Locate the cell with the specified text and output its (x, y) center coordinate. 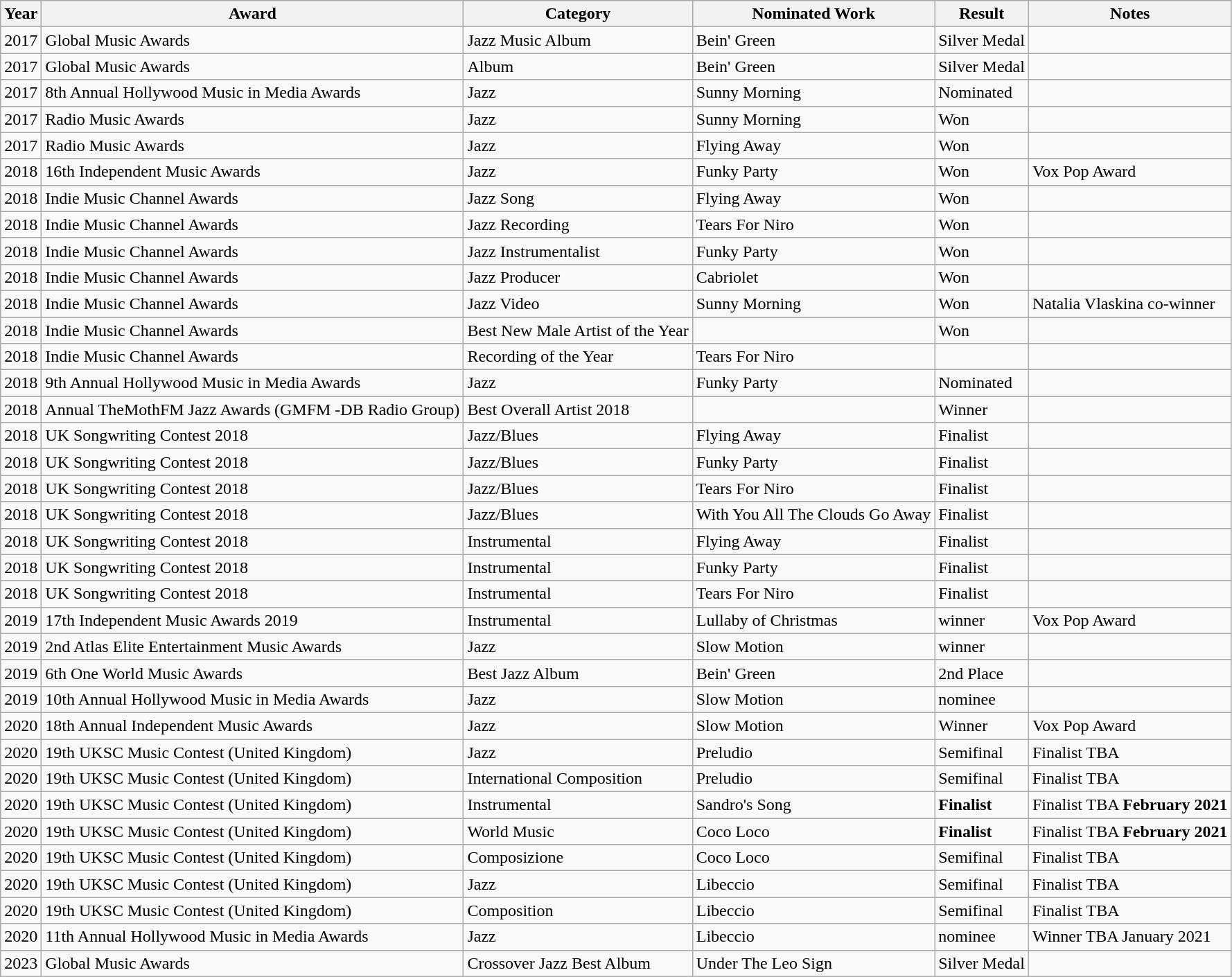
Jazz Instrumentalist (578, 251)
Nominated Work (813, 14)
17th Independent Music Awards 2019 (252, 620)
9th Annual Hollywood Music in Media Awards (252, 383)
Result (982, 14)
World Music (578, 831)
Jazz Video (578, 303)
Notes (1129, 14)
Best Overall Artist 2018 (578, 410)
Award (252, 14)
Jazz Music Album (578, 40)
2023 (21, 963)
Jazz Producer (578, 277)
Year (21, 14)
Crossover Jazz Best Album (578, 963)
6th One World Music Awards (252, 673)
Lullaby of Christmas (813, 620)
Best Jazz Album (578, 673)
2nd Place (982, 673)
Sandro's Song (813, 805)
Composizione (578, 858)
Best New Male Artist of the Year (578, 331)
Jazz Recording (578, 225)
10th Annual Hollywood Music in Media Awards (252, 699)
Recording of the Year (578, 357)
8th Annual Hollywood Music in Media Awards (252, 93)
International Composition (578, 779)
16th Independent Music Awards (252, 172)
18th Annual Independent Music Awards (252, 725)
Jazz Song (578, 198)
Natalia Vlaskina co-winner (1129, 303)
Cabriolet (813, 277)
Category (578, 14)
Annual TheMothFM Jazz Awards (GMFM -DB Radio Group) (252, 410)
Composition (578, 910)
Under The Leo Sign (813, 963)
With You All The Clouds Go Away (813, 515)
Album (578, 67)
2nd Atlas Elite Entertainment Music Awards (252, 646)
11th Annual Hollywood Music in Media Awards (252, 937)
Winner TBA January 2021 (1129, 937)
